Provide the (x, y) coordinate of the cell's center where the given text is located.  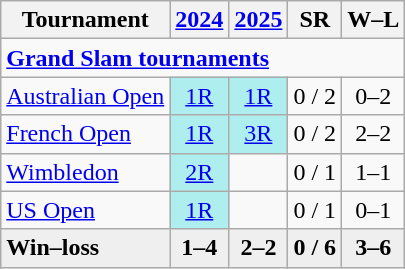
Tournament (86, 20)
Australian Open (86, 96)
Win–loss (86, 248)
US Open (86, 210)
2025 (258, 20)
0 / 6 (315, 248)
1–4 (200, 248)
Wimbledon (86, 172)
Grand Slam tournaments (203, 58)
2R (200, 172)
1–1 (374, 172)
2024 (200, 20)
0–2 (374, 96)
French Open (86, 134)
W–L (374, 20)
SR (315, 20)
3–6 (374, 248)
3R (258, 134)
0–1 (374, 210)
